Return the (X, Y) coordinate for the center point of the cell that contains the specified text.  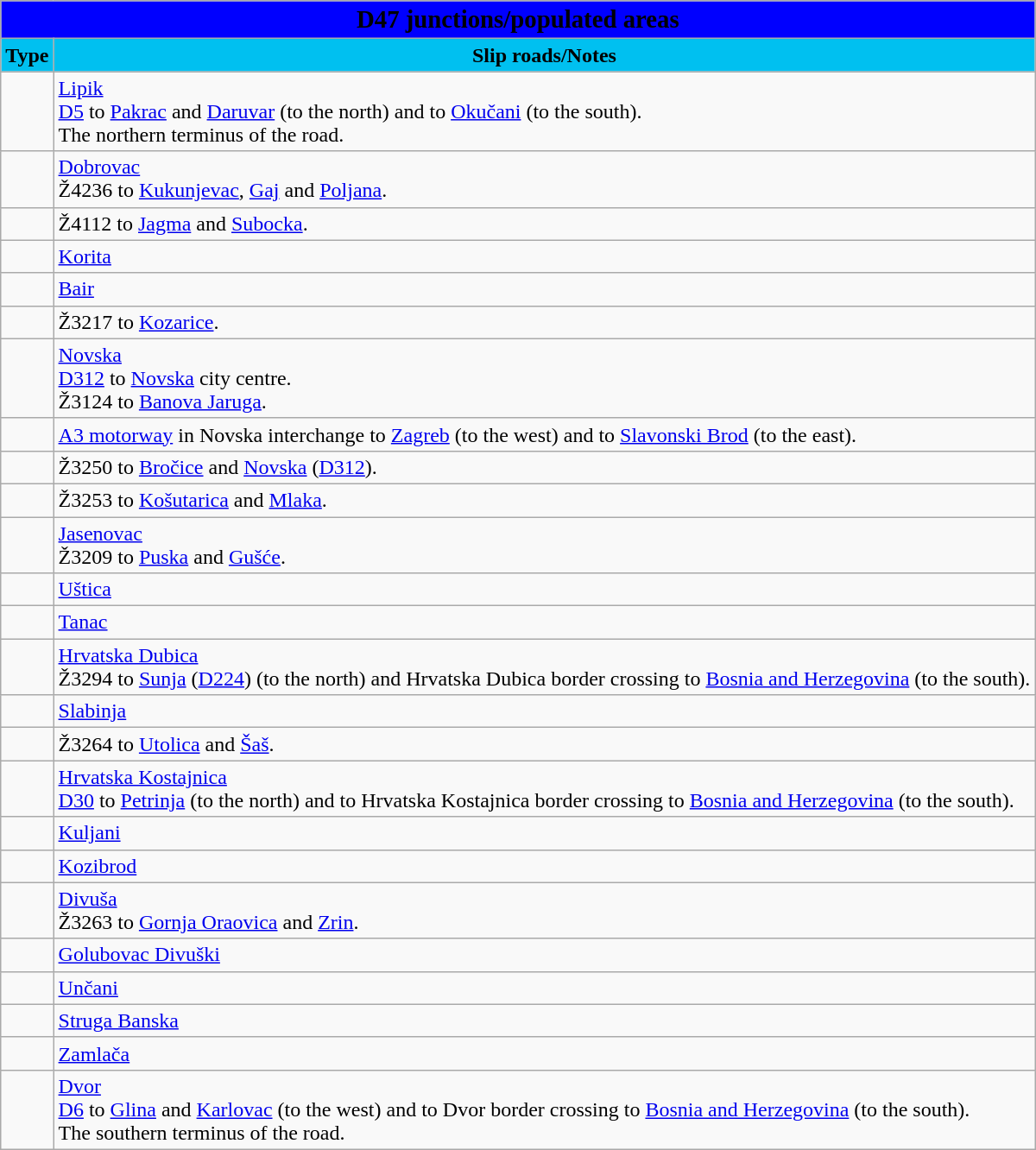
Slip roads/Notes (544, 55)
DivušaŽ3263 to Gornja Oraovica and Zrin. (544, 910)
Kozibrod (544, 866)
DobrovacŽ4236 to Kukunjevac, Gaj and Poljana. (544, 180)
Dvor D6 to Glina and Karlovac (to the west) and to Dvor border crossing to Bosnia and Herzegovina (to the south).The southern terminus of the road. (544, 1109)
Ž3217 to Kozarice. (544, 322)
Ž3253 to Košutarica and Mlaka. (544, 500)
Ž4112 to Jagma and Subocka. (544, 224)
Novska D312 to Novska city centre.Ž3124 to Banova Jaruga. (544, 378)
D47 junctions/populated areas (518, 20)
Uštica (544, 590)
Ž3264 to Utolica and Šaš. (544, 744)
Bair (544, 289)
Korita (544, 256)
Slabinja (544, 711)
Ž3250 to Bročice and Novska (D312). (544, 467)
Lipik D5 to Pakrac and Daruvar (to the north) and to Okučani (to the south).The northern terminus of the road. (544, 111)
Struga Banska (544, 1020)
Golubovac Divuški (544, 955)
Zamlača (544, 1053)
Type (28, 55)
Unčani (544, 988)
A3 motorway in Novska interchange to Zagreb (to the west) and to Slavonski Brod (to the east). (544, 434)
Hrvatska Kostajnica D30 to Petrinja (to the north) and to Hrvatska Kostajnica border crossing to Bosnia and Herzegovina (to the south). (544, 789)
Hrvatska DubicaŽ3294 to Sunja (D224) (to the north) and Hrvatska Dubica border crossing to Bosnia and Herzegovina (to the south). (544, 667)
Kuljani (544, 833)
Tanac (544, 622)
JasenovacŽ3209 to Puska and Gušće. (544, 544)
